Extract the [x, y] coordinate from the center of the cell holding the provided text.  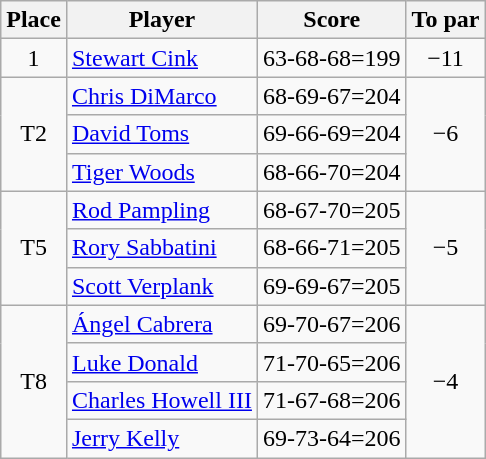
Luke Donald [162, 362]
69-73-64=206 [332, 438]
Charles Howell III [162, 400]
To par [446, 20]
Tiger Woods [162, 172]
68-69-67=204 [332, 96]
T5 [34, 248]
Rory Sabbatini [162, 248]
69-70-67=206 [332, 324]
−6 [446, 134]
Ángel Cabrera [162, 324]
68-66-71=205 [332, 248]
Chris DiMarco [162, 96]
Score [332, 20]
Place [34, 20]
68-67-70=205 [332, 210]
71-67-68=206 [332, 400]
Scott Verplank [162, 286]
Stewart Cink [162, 58]
Jerry Kelly [162, 438]
−5 [446, 248]
69-69-67=205 [332, 286]
63-68-68=199 [332, 58]
1 [34, 58]
−4 [446, 381]
68-66-70=204 [332, 172]
71-70-65=206 [332, 362]
Player [162, 20]
T8 [34, 381]
−11 [446, 58]
David Toms [162, 134]
Rod Pampling [162, 210]
69-66-69=204 [332, 134]
T2 [34, 134]
